Locate the cell with the specified text and output its (X, Y) center coordinate. 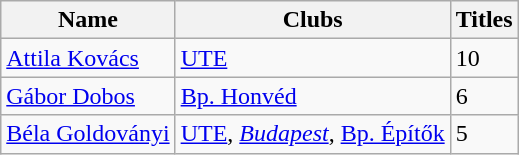
10 (484, 58)
Clubs (312, 20)
Bp. Honvéd (312, 96)
Béla Goldoványi (88, 134)
Titles (484, 20)
Attila Kovács (88, 58)
Gábor Dobos (88, 96)
6 (484, 96)
Name (88, 20)
5 (484, 134)
UTE (312, 58)
UTE, Budapest, Bp. Építők (312, 134)
